Extract the [x, y] coordinate from the center of the cell holding the provided text.  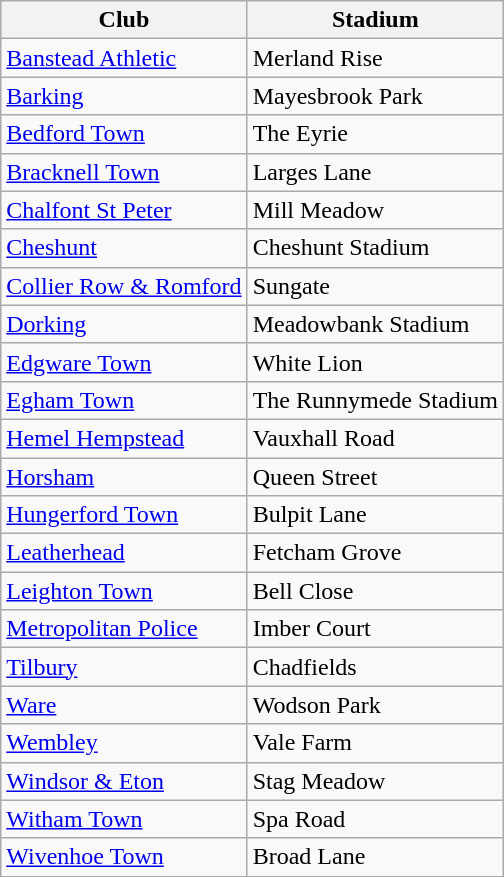
White Lion [375, 362]
Banstead Athletic [124, 58]
Dorking [124, 324]
Mayesbrook Park [375, 96]
Chadfields [375, 667]
Larges Lane [375, 172]
Wembley [124, 743]
Metropolitan Police [124, 629]
Club [124, 20]
Stag Meadow [375, 781]
Merland Rise [375, 58]
Imber Court [375, 629]
Broad Lane [375, 857]
Tilbury [124, 667]
Mill Meadow [375, 210]
Leatherhead [124, 553]
Edgware Town [124, 362]
Collier Row & Romford [124, 286]
Vale Farm [375, 743]
Bulpit Lane [375, 515]
Hungerford Town [124, 515]
Stadium [375, 20]
The Runnymede Stadium [375, 400]
Fetcham Grove [375, 553]
Barking [124, 96]
Bedford Town [124, 134]
Bracknell Town [124, 172]
Chalfont St Peter [124, 210]
Sungate [375, 286]
Windsor & Eton [124, 781]
Meadowbank Stadium [375, 324]
Wivenhoe Town [124, 857]
Vauxhall Road [375, 438]
Hemel Hempstead [124, 438]
Bell Close [375, 591]
Ware [124, 705]
Spa Road [375, 819]
Horsham [124, 477]
Wodson Park [375, 705]
Cheshunt [124, 248]
The Eyrie [375, 134]
Witham Town [124, 819]
Queen Street [375, 477]
Leighton Town [124, 591]
Cheshunt Stadium [375, 248]
Egham Town [124, 400]
